Capture the cell that displays the provided text and extract its [X, Y] central coordinate. 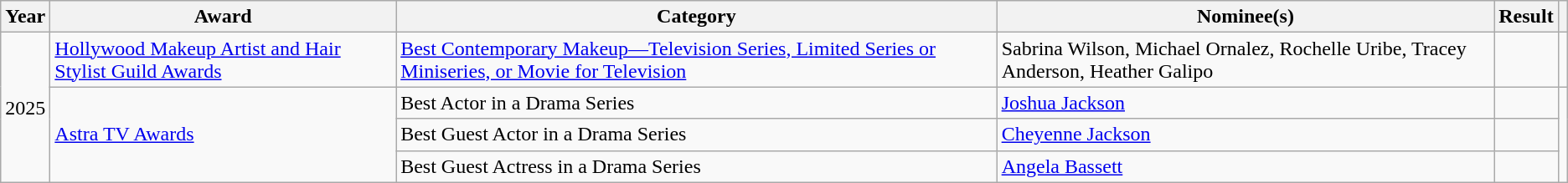
Sabrina Wilson, Michael Ornalez, Rochelle Uribe, Tracey Anderson, Heather Galipo [1246, 60]
Joshua Jackson [1246, 103]
Angela Bassett [1246, 166]
Hollywood Makeup Artist and Hair Stylist Guild Awards [223, 60]
Result [1526, 17]
Best Actor in a Drama Series [697, 103]
2025 [25, 107]
Category [697, 17]
Cheyenne Jackson [1246, 135]
Best Contemporary Makeup—Television Series, Limited Series or Miniseries, or Movie for Television [697, 60]
Best Guest Actor in a Drama Series [697, 135]
Nominee(s) [1246, 17]
Award [223, 17]
Best Guest Actress in a Drama Series [697, 166]
Year [25, 17]
Astra TV Awards [223, 135]
